Scan for the cell matching the given text and deliver its [X, Y] coordinate at center. 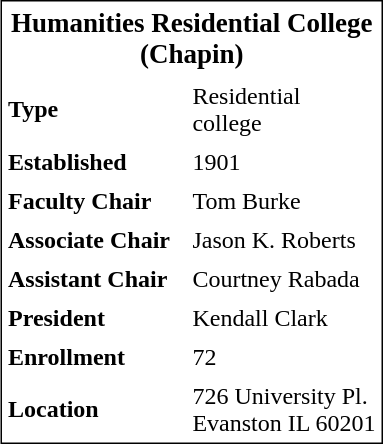
Kendall Clark [284, 318]
Residential college [284, 109]
Tom Burke [284, 202]
Established [94, 162]
Type [94, 109]
Faculty Chair [94, 202]
Courtney Rabada [284, 280]
Location [94, 409]
1901 [284, 162]
Enrollment [94, 358]
Jason K. Roberts [284, 240]
72 [284, 358]
President [94, 318]
726 University Pl. Evanston IL 60201 [284, 409]
Humanities Residential College (Chapin) [192, 40]
Assistant Chair [94, 280]
Associate Chair [94, 240]
